Find where the given text appears and provide that cell's center as [x, y] coordinate. 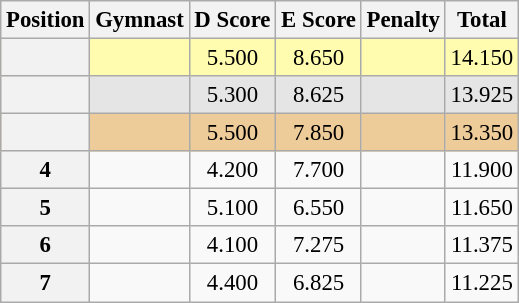
14.150 [482, 58]
13.350 [482, 133]
7 [46, 283]
11.650 [482, 208]
Gymnast [140, 20]
7.275 [318, 245]
4.100 [232, 245]
E Score [318, 20]
5.100 [232, 208]
D Score [232, 20]
4 [46, 170]
11.375 [482, 245]
11.900 [482, 170]
4.400 [232, 283]
5.300 [232, 95]
13.925 [482, 95]
8.625 [318, 95]
7.850 [318, 133]
8.650 [318, 58]
Position [46, 20]
6.550 [318, 208]
6 [46, 245]
11.225 [482, 283]
7.700 [318, 170]
Total [482, 20]
5 [46, 208]
Penalty [403, 20]
4.200 [232, 170]
6.825 [318, 283]
